Extract the [X, Y] coordinate from the center of the cell holding the provided text.  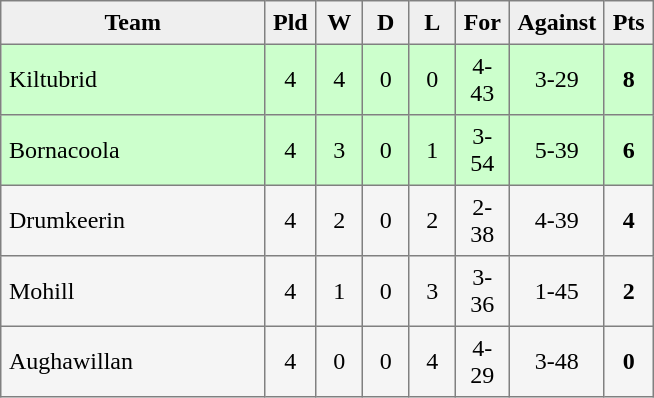
D [385, 23]
Pts [628, 23]
4-29 [482, 361]
Aughawillan [133, 361]
L [432, 23]
4-39 [556, 220]
3-54 [482, 150]
1-45 [556, 291]
Team [133, 23]
3-48 [556, 361]
Against [556, 23]
3-29 [556, 79]
Bornacoola [133, 150]
Kiltubrid [133, 79]
For [482, 23]
W [339, 23]
3-36 [482, 291]
8 [628, 79]
Mohill [133, 291]
4-43 [482, 79]
Drumkeerin [133, 220]
2-38 [482, 220]
5-39 [556, 150]
6 [628, 150]
Pld [290, 23]
